Detect which cell encompasses the target text, then output its (x, y) center coordinate. 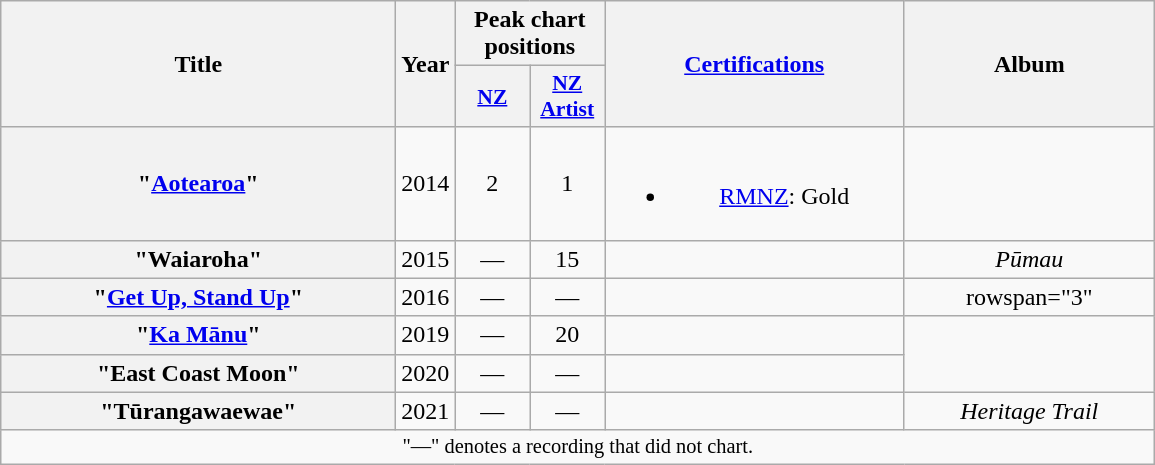
2 (492, 184)
Pūmau (1030, 259)
NZ (492, 96)
Title (198, 64)
"Waiaroha" (198, 259)
"East Coast Moon" (198, 373)
2014 (426, 184)
Certifications (754, 64)
Year (426, 64)
15 (568, 259)
20 (568, 335)
Album (1030, 64)
2015 (426, 259)
"Ka Mānu" (198, 335)
2021 (426, 411)
2019 (426, 335)
"Tūrangawaewae" (198, 411)
NZArtist (568, 96)
"Aotearoa" (198, 184)
Heritage Trail (1030, 411)
RMNZ: Gold (754, 184)
1 (568, 184)
rowspan="3" (1030, 297)
Peak chart positions (530, 34)
2016 (426, 297)
2020 (426, 373)
"Get Up, Stand Up" (198, 297)
"—" denotes a recording that did not chart. (578, 447)
